Determine the [X, Y] coordinate at the center of the cell enclosing the given text.  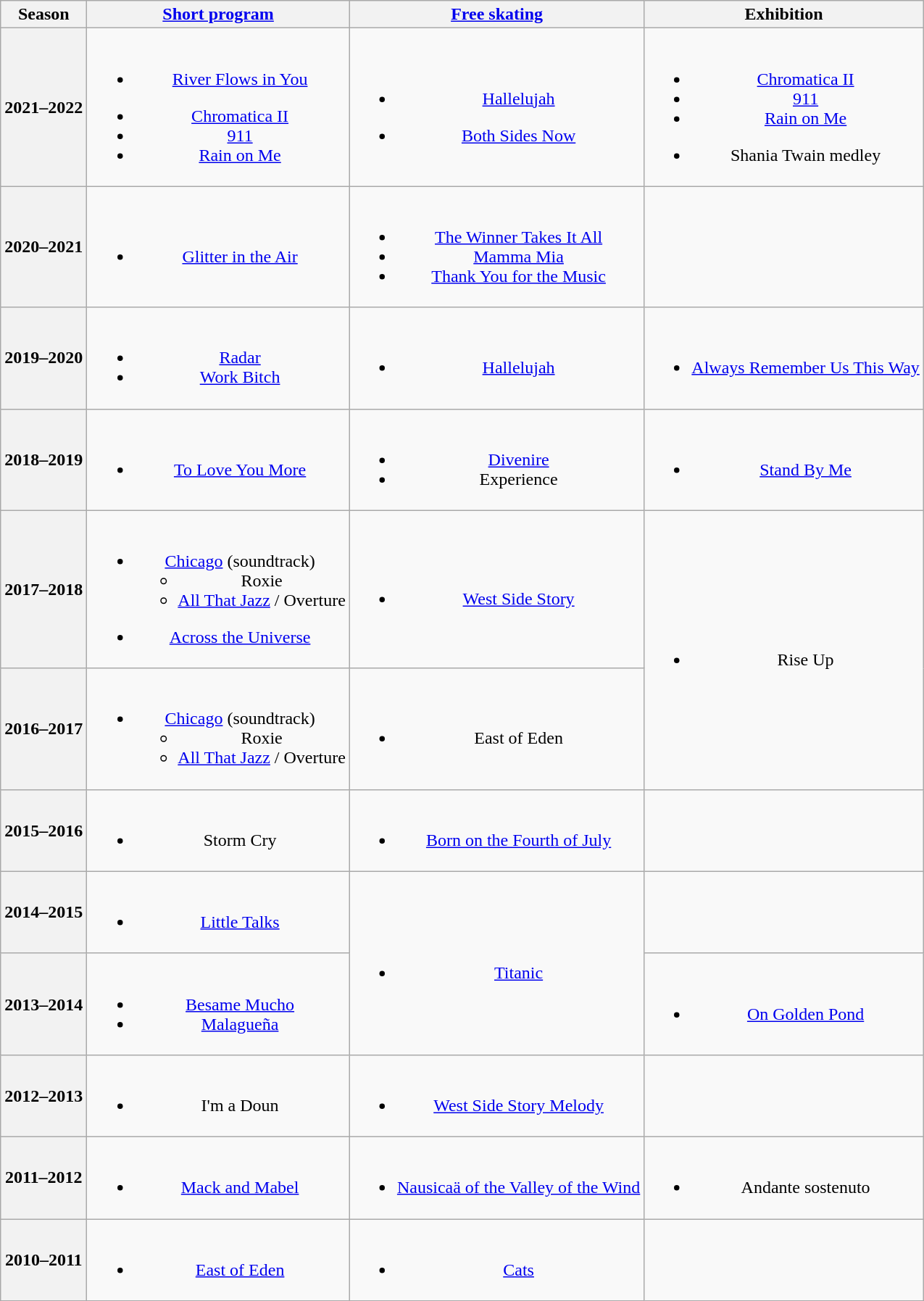
2019–2020 [43, 358]
On Golden Pond [784, 1004]
West Side Story Melody [496, 1096]
Born on the Fourth of July [496, 831]
Stand By Me [784, 460]
2014–2015 [43, 912]
Cats [496, 1260]
Andante sostenuto [784, 1177]
Rise Up [784, 649]
2015–2016 [43, 831]
Hallelujah Both Sides Now [496, 107]
2010–2011 [43, 1260]
2018–2019 [43, 460]
Exhibition [784, 14]
West Side Story [496, 589]
2016–2017 [43, 729]
Free skating [496, 14]
RadarWork Bitch [219, 358]
Mack and Mabel [219, 1177]
2021–2022 [43, 107]
Glitter in the Air [219, 246]
I'm a Doun [219, 1096]
Chicago (soundtrack)Roxie All That Jazz / Overture Across the Universe [219, 589]
Season [43, 14]
Chicago (soundtrack)Roxie All That Jazz / Overture [219, 729]
2013–2014 [43, 1004]
To Love You More [219, 460]
2020–2021 [43, 246]
Titanic [496, 963]
The Winner Takes It AllMamma MiaThank You for the Music [496, 246]
2017–2018 [43, 589]
2012–2013 [43, 1096]
Always Remember Us This Way [784, 358]
Hallelujah [496, 358]
Nausicaä of the Valley of the Wind [496, 1177]
Divenire Experience [496, 460]
Little Talks [219, 912]
River Flows in You Chromatica II911 Rain on Me [219, 107]
Storm Cry [219, 831]
Chromatica II911 Rain on Me Shania Twain medley [784, 107]
Short program [219, 14]
Besame Mucho Malagueña [219, 1004]
2011–2012 [43, 1177]
